Determine the [x, y] coordinate at the center of the cell enclosing the given text.  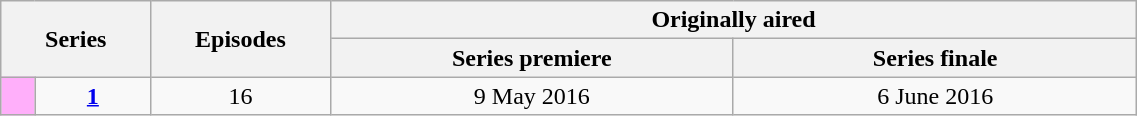
Series finale [934, 58]
6 June 2016 [934, 96]
9 May 2016 [532, 96]
16 [240, 96]
Originally aired [734, 20]
Episodes [240, 39]
Series [76, 39]
Series premiere [532, 58]
1 [93, 96]
